For the text-containing cell, return its midpoint in (x, y) coordinate format. 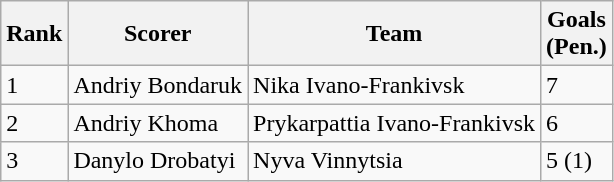
6 (577, 123)
3 (34, 161)
Scorer (158, 34)
7 (577, 85)
5 (1) (577, 161)
Andriy Khoma (158, 123)
Danylo Drobatyi (158, 161)
Nika Ivano-Frankivsk (394, 85)
1 (34, 85)
Rank (34, 34)
Nyva Vinnytsia (394, 161)
Prykarpattia Ivano-Frankivsk (394, 123)
Team (394, 34)
2 (34, 123)
Goals(Pen.) (577, 34)
Andriy Bondaruk (158, 85)
